Extract the [X, Y] coordinate from the center of the cell holding the provided text.  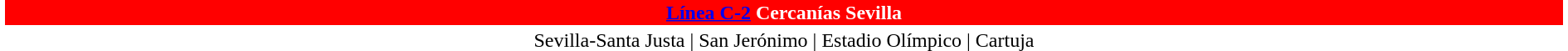
Línea C-2 Cercanías Sevilla [784, 13]
